Locate the cell with the specified text and output its (x, y) center coordinate. 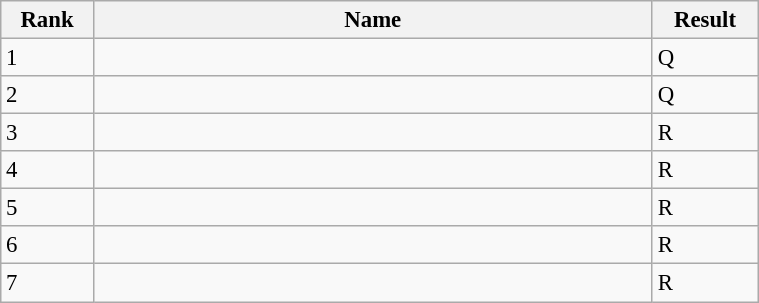
Rank (47, 20)
6 (47, 245)
Name (372, 20)
Result (704, 20)
1 (47, 58)
5 (47, 208)
2 (47, 95)
4 (47, 170)
7 (47, 283)
3 (47, 133)
